Detect which cell encompasses the target text, then output its (X, Y) center coordinate. 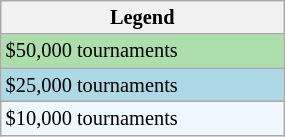
$50,000 tournaments (142, 51)
$25,000 tournaments (142, 85)
Legend (142, 17)
$10,000 tournaments (142, 118)
